Output the (X, Y) coordinate of the center of the cell containing the given text.  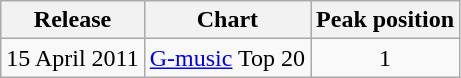
1 (386, 58)
15 April 2011 (73, 58)
Peak position (386, 20)
Release (73, 20)
Chart (227, 20)
G-music Top 20 (227, 58)
